From the cell containing the given text, extract its center point as (X, Y) coordinate. 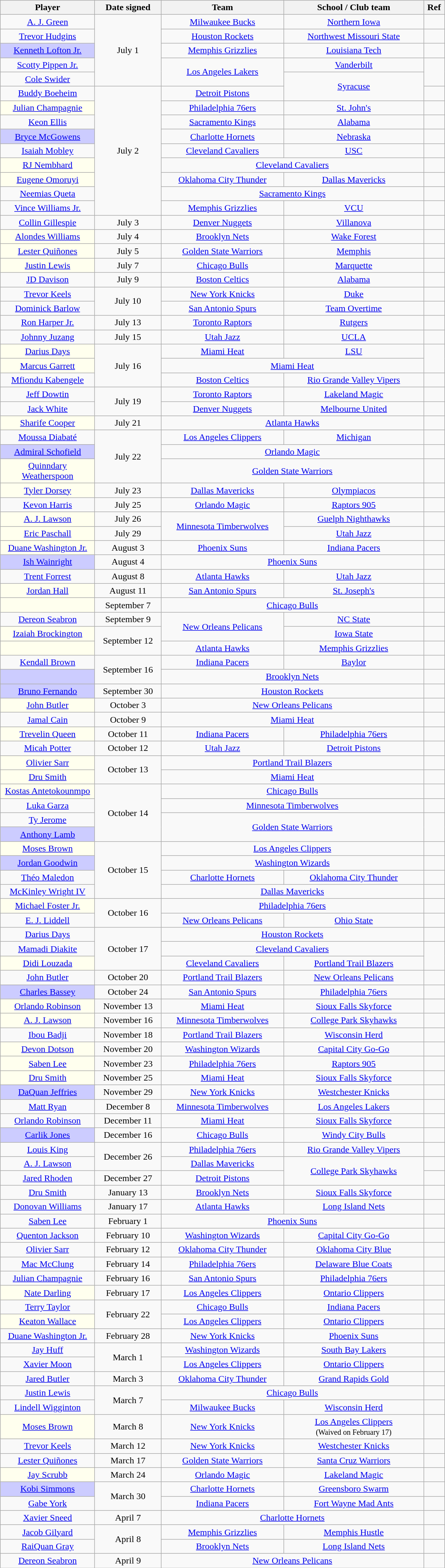
Bruno Fernando (47, 691)
Louisiana Tech (354, 50)
March 24 (128, 1475)
July 16 (128, 365)
Izaiah Brockington (47, 633)
Carlik Jones (47, 1135)
McKinley Wright IV (47, 892)
Oklahoma City Blue (354, 1250)
Quinndary Weatherspoon (47, 471)
Luka Garza (47, 805)
School / Club team (354, 8)
Jared Rhoden (47, 1178)
October 17 (128, 949)
Jordan Goodwin (47, 863)
Matt Ryan (47, 1106)
Anthony Lamb (47, 834)
Mfiondu Kabengele (47, 380)
December 8 (128, 1106)
July 19 (128, 401)
Ty Jerome (47, 820)
March 12 (128, 1446)
Delaware Blue Coats (354, 1264)
Didi Louzada (47, 963)
Xavier Sneed (47, 1518)
Buddy Boeheim (47, 93)
Date signed (128, 8)
October 16 (128, 913)
September 9 (128, 619)
USC (354, 151)
Bryce McGowens (47, 136)
RaiQuan Gray (47, 1546)
Isaiah Mobley (47, 151)
Grand Rapids Gold (354, 1379)
August 8 (128, 576)
March 3 (128, 1379)
October 3 (128, 705)
Windy City Bulls (354, 1135)
Duke (354, 294)
A. J. Green (47, 22)
Tyler Dorsey (47, 490)
St. John's (354, 108)
Mac McClung (47, 1264)
Mamadi Diakite (47, 949)
Gabe York (47, 1503)
South Bay Lakers (354, 1350)
Team Overtime (354, 308)
July 13 (128, 323)
September 16 (128, 670)
November 13 (128, 1006)
Charles Bassey (47, 992)
February 16 (128, 1278)
St. Joseph's (354, 591)
July 9 (128, 280)
Ish Wainright (47, 562)
Wake Forest (354, 237)
Ref (434, 8)
March 7 (128, 1400)
April 7 (128, 1518)
July 5 (128, 251)
Jack White (47, 408)
Collin Gillespie (47, 222)
Santa Cruz Warriors (354, 1460)
Johnny Juzang (47, 337)
July 1 (128, 50)
October 12 (128, 748)
Syracuse (354, 86)
October 9 (128, 720)
Team (222, 8)
March 8 (128, 1426)
November 25 (128, 1078)
April 8 (128, 1539)
July 26 (128, 519)
Trent Forrest (47, 576)
Northern Iowa (354, 22)
VCU (354, 208)
Neemias Queta (47, 194)
February 1 (128, 1221)
Xavier Moon (47, 1364)
Marcus Garrett (47, 365)
Kobi Simmons (47, 1489)
Memphis Hustle (354, 1532)
Trevelin Queen (47, 734)
Greensboro Swarm (354, 1489)
UCLA (354, 337)
October 20 (128, 977)
March 17 (128, 1460)
Lindell Wigginton (47, 1407)
November 18 (128, 1035)
July 4 (128, 237)
NC State (354, 619)
Jared Butler (47, 1379)
Louis King (47, 1149)
November 23 (128, 1063)
December 26 (128, 1157)
Guelph Nighthawks (354, 519)
Dominick Barlow (47, 308)
July 3 (128, 222)
Fort Wayne Mad Ants (354, 1503)
Kevon Harris (47, 505)
LSU (354, 351)
February 28 (128, 1336)
Jacob Gilyard (47, 1532)
March 1 (128, 1357)
Jay Huff (47, 1350)
E. J. Liddell (47, 920)
Terry Taylor (47, 1307)
July 22 (128, 457)
Jamal Cain (47, 720)
RJ Nembhard (47, 165)
Villanova (354, 222)
July 25 (128, 505)
Kenneth Lofton Jr. (47, 50)
Melbourne United (354, 408)
Memphis (354, 251)
January 17 (128, 1207)
December 27 (128, 1178)
Alondes Williams (47, 237)
Jordan Hall (47, 591)
November 29 (128, 1092)
July 10 (128, 301)
April 9 (128, 1560)
Michigan (354, 437)
Nate Darling (47, 1292)
Ron Harper Jr. (47, 323)
September 12 (128, 641)
Sharife Cooper (47, 423)
Michael Foster Jr. (47, 906)
February 10 (128, 1235)
Scotty Pippen Jr. (47, 65)
August 3 (128, 548)
October 13 (128, 770)
Jeff Dowtin (47, 394)
Théo Maledon (47, 877)
Keaton Wallace (47, 1321)
Eric Paschall (47, 533)
Donovan Williams (47, 1207)
Nebraska (354, 136)
DaQuan Jeffries (47, 1092)
Northwest Missouri State (354, 36)
February 17 (128, 1292)
Kendall Brown (47, 662)
October 15 (128, 870)
Olympiacos (354, 490)
JD Davison (47, 280)
November 20 (128, 1049)
December 16 (128, 1135)
September 7 (128, 605)
Admiral Schofield (47, 452)
Devon Dotson (47, 1049)
Quenton Jackson (47, 1235)
Iowa State (354, 633)
July 29 (128, 533)
February 22 (128, 1314)
Cole Swider (47, 79)
Keon Ellis (47, 122)
September 30 (128, 691)
Baylor (354, 662)
Eugene Omoruyi (47, 180)
February 12 (128, 1250)
July 2 (128, 151)
July 7 (128, 265)
Player (47, 8)
October 24 (128, 992)
Jay Scrubb (47, 1475)
Trevor Hudgins (47, 36)
January 13 (128, 1192)
October 11 (128, 734)
Micah Potter (47, 748)
Vince Williams Jr. (47, 208)
July 21 (128, 423)
Rutgers (354, 323)
Los Angeles Clippers(Waived on February 17) (354, 1426)
Marquette (354, 265)
February 14 (128, 1264)
July 15 (128, 337)
March 30 (128, 1496)
November 16 (128, 1020)
July 23 (128, 490)
October 14 (128, 813)
Vanderbilt (354, 65)
Kostas Antetokounmpo (47, 791)
Moussa Diabaté (47, 437)
Ohio State (354, 920)
August 4 (128, 562)
August 11 (128, 591)
December 11 (128, 1121)
Ibou Badji (47, 1035)
